Locate the cell with the specified text and output its (x, y) center coordinate. 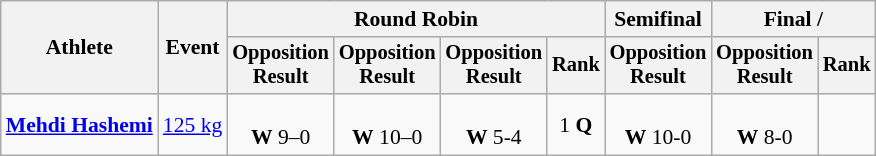
W 5-4 (494, 124)
Event (192, 48)
Semifinal (658, 19)
W 9–0 (280, 124)
W 8-0 (764, 124)
125 kg (192, 124)
W 10–0 (388, 124)
Round Robin (416, 19)
Mehdi Hashemi (80, 124)
Athlete (80, 48)
W 10-0 (658, 124)
1 Q (576, 124)
Final / (793, 19)
